Extract the (X, Y) coordinate from the center of the cell holding the provided text.  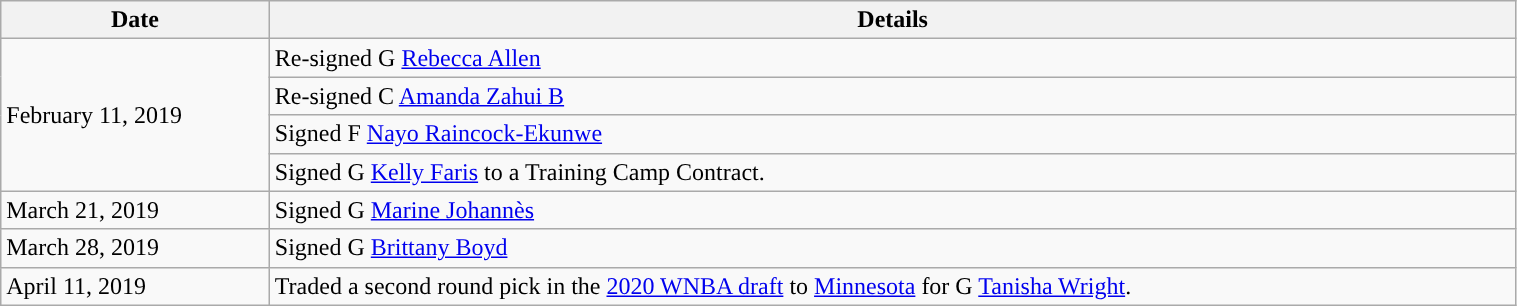
Date (135, 20)
April 11, 2019 (135, 286)
Signed G Kelly Faris to a Training Camp Contract. (892, 172)
Details (892, 20)
Traded a second round pick in the 2020 WNBA draft to Minnesota for G Tanisha Wright. (892, 286)
Re-signed G Rebecca Allen (892, 58)
Re-signed C Amanda Zahui B (892, 96)
Signed G Brittany Boyd (892, 248)
Signed F Nayo Raincock-Ekunwe (892, 134)
March 21, 2019 (135, 210)
February 11, 2019 (135, 115)
Signed G Marine Johannès (892, 210)
March 28, 2019 (135, 248)
